Output the (X, Y) coordinate of the center of the cell containing the given text.  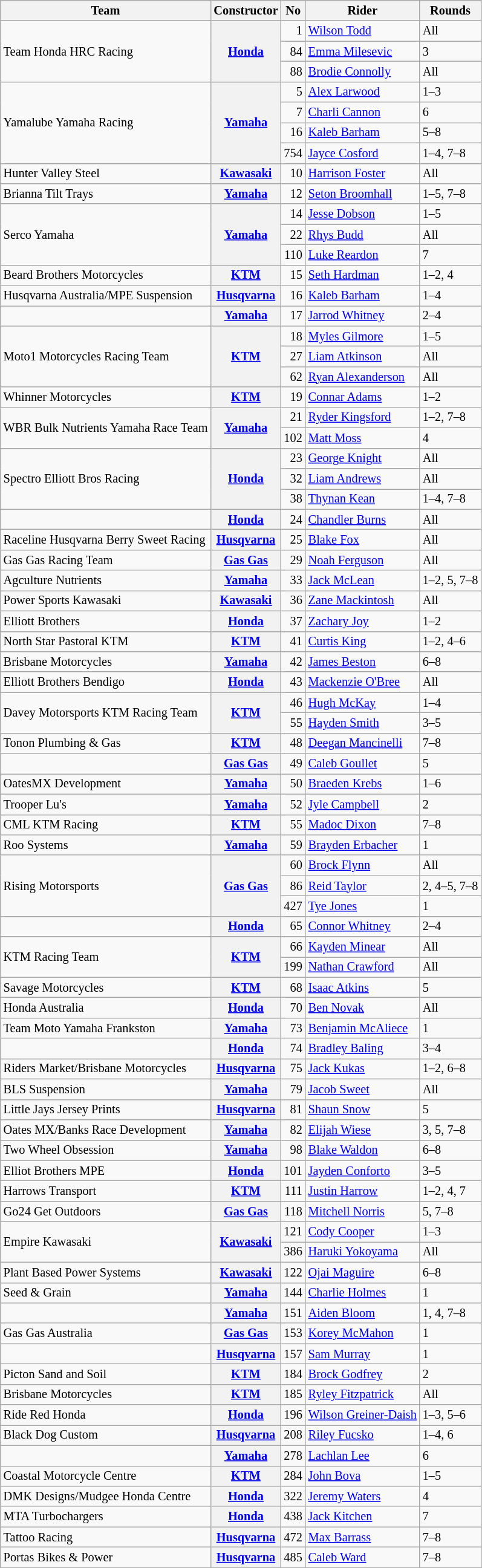
86 (293, 886)
88 (293, 71)
Max Barrass (363, 1537)
101 (293, 1171)
1–6 (450, 784)
North Star Pastoral KTM (106, 642)
Emma Milesevic (363, 51)
Agculture Nutrients (106, 581)
10 (293, 174)
Madoc Dixon (363, 825)
Kayden Minear (363, 947)
1–3, 5–6 (450, 1415)
21 (293, 417)
Elliott Brothers (106, 621)
38 (293, 499)
1–2, 5, 7–8 (450, 581)
Aiden Bloom (363, 1313)
1–4, 6 (450, 1435)
Gas Gas Australia (106, 1333)
John Bova (363, 1476)
Elijah Wiese (363, 1130)
23 (293, 458)
5, 7–8 (450, 1211)
Hayden Smith (363, 723)
185 (293, 1394)
1–5, 7–8 (450, 194)
284 (293, 1476)
Isaac Atkins (363, 987)
Tattoo Racing (106, 1537)
Reid Taylor (363, 886)
Matt Moss (363, 438)
Portas Bikes & Power (106, 1557)
Jack Kitchen (363, 1517)
Savage Motorcycles (106, 987)
3, 5, 7–8 (450, 1130)
George Knight (363, 458)
Ben Novak (363, 1008)
Seed & Grain (106, 1293)
386 (293, 1252)
27 (293, 356)
Ryley Fitzpatrick (363, 1394)
121 (293, 1232)
CML KTM Racing (106, 825)
151 (293, 1313)
Whinner Motorcycles (106, 397)
Empire Kawasaki (106, 1242)
Rounds (450, 10)
70 (293, 1008)
322 (293, 1496)
Go24 Get Outdoors (106, 1211)
199 (293, 967)
Jyle Campbell (363, 804)
3–4 (450, 1049)
68 (293, 987)
Davey Motorsports KTM Racing Team (106, 712)
Blake Waldon (363, 1150)
Jacob Sweet (363, 1089)
427 (293, 906)
3 (450, 51)
73 (293, 1028)
102 (293, 438)
Zane Mackintosh (363, 600)
14 (293, 214)
Ryder Kingsford (363, 417)
66 (293, 947)
Wilson Greiner-Daish (363, 1415)
Jesse Dobson (363, 214)
1, 4, 7–8 (450, 1313)
2, 4–5, 7–8 (450, 886)
46 (293, 703)
Seton Broomhall (363, 194)
12 (293, 194)
208 (293, 1435)
25 (293, 539)
Raceline Husqvarna Berry Sweet Racing (106, 539)
Blake Fox (363, 539)
Zachary Joy (363, 621)
Two Wheel Obsession (106, 1150)
485 (293, 1557)
Cody Cooper (363, 1232)
98 (293, 1150)
Sam Murray (363, 1354)
15 (293, 275)
Constructor (246, 10)
Connor Whitney (363, 926)
Korey McMahon (363, 1333)
Ryan Alexanderson (363, 377)
Elliot Brothers MPE (106, 1171)
Rhys Budd (363, 235)
Team Honda HRC Racing (106, 51)
Hugh McKay (363, 703)
Ojai Maguire (363, 1272)
Spectro Elliott Bros Racing (106, 479)
1–2, 4, 7 (450, 1191)
Braeden Krebs (363, 784)
KTM Racing Team (106, 957)
17 (293, 316)
Mackenzie O'Bree (363, 682)
Rider (363, 10)
65 (293, 926)
52 (293, 804)
111 (293, 1191)
James Beston (363, 662)
438 (293, 1517)
Riley Fucsko (363, 1435)
Charlie Holmes (363, 1293)
37 (293, 621)
Chandler Burns (363, 519)
Brodie Connolly (363, 71)
Liam Atkinson (363, 356)
Brock Flynn (363, 865)
Coastal Motorcycle Centre (106, 1476)
22 (293, 235)
1–2, 4 (450, 275)
MTA Turbochargers (106, 1517)
153 (293, 1333)
50 (293, 784)
Jack Kukas (363, 1069)
Harrows Transport (106, 1191)
Curtis King (363, 642)
OatesMX Development (106, 784)
32 (293, 478)
Tonon Plumbing & Gas (106, 743)
Justin Harrow (363, 1191)
Little Jays Jersey Prints (106, 1110)
Rising Motorsports (106, 885)
122 (293, 1272)
Harrison Foster (363, 174)
82 (293, 1130)
Honda Australia (106, 1008)
62 (293, 377)
Caleb Goullet (363, 764)
Benjamin McAliece (363, 1028)
84 (293, 51)
Brayden Erbacher (363, 845)
Moto1 Motorcycles Racing Team (106, 357)
48 (293, 743)
Jack McLean (363, 581)
Lachlan Lee (363, 1456)
Jarrod Whitney (363, 316)
754 (293, 153)
BLS Suspension (106, 1089)
42 (293, 662)
Caleb Ward (363, 1557)
Connar Adams (363, 397)
Brock Godfrey (363, 1374)
33 (293, 581)
Team (106, 10)
1–2, 6–8 (450, 1069)
Deegan Mancinelli (363, 743)
Picton Sand and Soil (106, 1374)
49 (293, 764)
Brianna Tilt Trays (106, 194)
472 (293, 1537)
Jayden Conforto (363, 1171)
Nathan Crawford (363, 967)
Bradley Baling (363, 1049)
Trooper Lu's (106, 804)
Mitchell Norris (363, 1211)
DMK Designs/Mudgee Honda Centre (106, 1496)
41 (293, 642)
Thynan Kean (363, 499)
59 (293, 845)
1–2, 7–8 (450, 417)
19 (293, 397)
Liam Andrews (363, 478)
Gas Gas Racing Team (106, 560)
278 (293, 1456)
60 (293, 865)
Oates MX/Banks Race Development (106, 1130)
79 (293, 1089)
29 (293, 560)
75 (293, 1069)
Jayce Cosford (363, 153)
Elliott Brothers Bendigo (106, 682)
Yamalube Yamaha Racing (106, 122)
1–2, 4–6 (450, 642)
Team Moto Yamaha Frankston (106, 1028)
36 (293, 600)
196 (293, 1415)
Black Dog Custom (106, 1435)
81 (293, 1110)
157 (293, 1354)
144 (293, 1293)
Husqvarna Australia/MPE Suspension (106, 296)
Seth Hardman (363, 275)
Shaun Snow (363, 1110)
Jeremy Waters (363, 1496)
Serco Yamaha (106, 235)
18 (293, 336)
Riders Market/Brisbane Motorcycles (106, 1069)
Hunter Valley Steel (106, 174)
24 (293, 519)
184 (293, 1374)
Noah Ferguson (363, 560)
5–8 (450, 132)
WBR Bulk Nutrients Yamaha Race Team (106, 427)
43 (293, 682)
Roo Systems (106, 845)
Charli Cannon (363, 112)
Alex Larwood (363, 92)
No (293, 10)
Ride Red Honda (106, 1415)
118 (293, 1211)
Beard Brothers Motorcycles (106, 275)
74 (293, 1049)
Luke Reardon (363, 255)
Plant Based Power Systems (106, 1272)
110 (293, 255)
Haruki Yokoyama (363, 1252)
Wilson Todd (363, 31)
Tye Jones (363, 906)
Myles Gilmore (363, 336)
Power Sports Kawasaki (106, 600)
